Return the [X, Y] coordinate for the center point of the cell that contains the specified text.  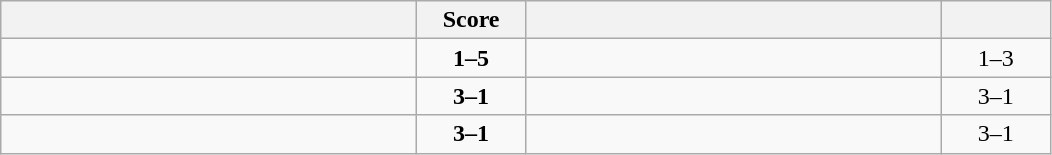
1–5 [472, 58]
Score [472, 20]
1–3 [996, 58]
